Scan for the cell matching the given text and deliver its (X, Y) coordinate at center. 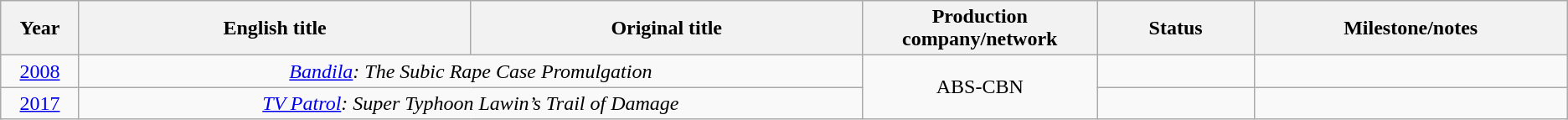
Original title (667, 29)
Production company/network (980, 29)
Status (1176, 29)
Bandila: The Subic Rape Case Promulgation (471, 71)
Year (40, 29)
TV Patrol: Super Typhoon Lawin’s Trail of Damage (471, 103)
2017 (40, 103)
English title (275, 29)
2008 (40, 71)
ABS-CBN (980, 87)
Milestone/notes (1411, 29)
